Search for the cell housing the specified text and yield its [X, Y] center coordinate. 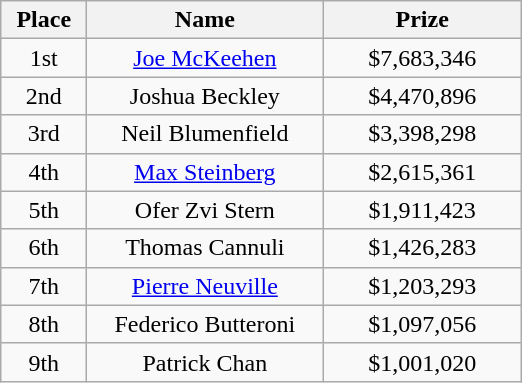
7th [44, 286]
$1,911,423 [422, 210]
$4,470,896 [422, 96]
Ofer Zvi Stern [205, 210]
9th [44, 362]
Prize [422, 20]
5th [44, 210]
$2,615,361 [422, 172]
$1,097,056 [422, 324]
8th [44, 324]
Pierre Neuville [205, 286]
$1,203,293 [422, 286]
Thomas Cannuli [205, 248]
6th [44, 248]
2nd [44, 96]
Patrick Chan [205, 362]
3rd [44, 134]
Place [44, 20]
Neil Blumenfield [205, 134]
4th [44, 172]
$3,398,298 [422, 134]
Federico Butteroni [205, 324]
Name [205, 20]
Max Steinberg [205, 172]
Joshua Beckley [205, 96]
$1,426,283 [422, 248]
$1,001,020 [422, 362]
1st [44, 58]
Joe McKeehen [205, 58]
$7,683,346 [422, 58]
